Search for the cell housing the specified text and yield its (x, y) center coordinate. 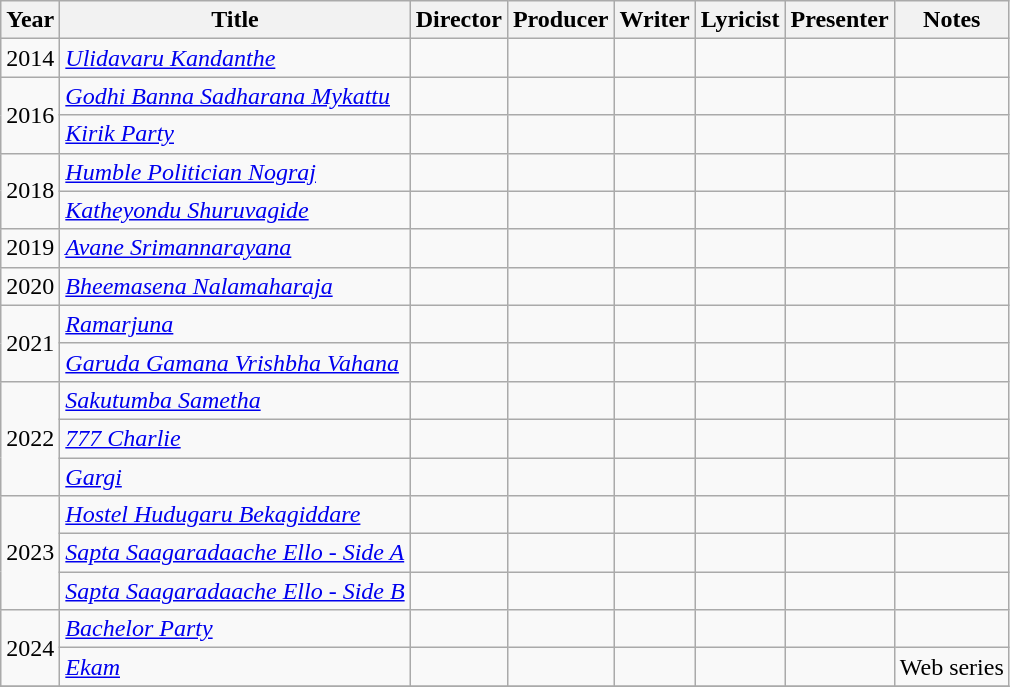
2014 (30, 58)
Presenter (840, 20)
Lyricist (740, 20)
Godhi Banna Sadharana Mykattu (235, 96)
Bheemasena Nalamaharaja (235, 286)
Ekam (235, 667)
2021 (30, 343)
Sapta Saagaradaache Ello - Side B (235, 591)
Writer (654, 20)
Web series (952, 667)
Garuda Gamana Vrishbha Vahana (235, 362)
Kirik Party (235, 134)
Katheyondu Shuruvagide (235, 210)
Ramarjuna (235, 324)
2022 (30, 438)
Producer (560, 20)
Bachelor Party (235, 629)
Sakutumba Sametha (235, 400)
Hostel Hudugaru Bekagiddare (235, 515)
2020 (30, 286)
Director (458, 20)
Ulidavaru Kandanthe (235, 58)
Notes (952, 20)
2016 (30, 115)
Year (30, 20)
2018 (30, 191)
Gargi (235, 477)
Humble Politician Nograj (235, 172)
777 Charlie (235, 438)
2024 (30, 648)
2019 (30, 248)
2023 (30, 553)
Sapta Saagaradaache Ello - Side A (235, 553)
Title (235, 20)
Avane Srimannarayana (235, 248)
